Identify which cell holds the provided text, then report its [X, Y] central coordinate. 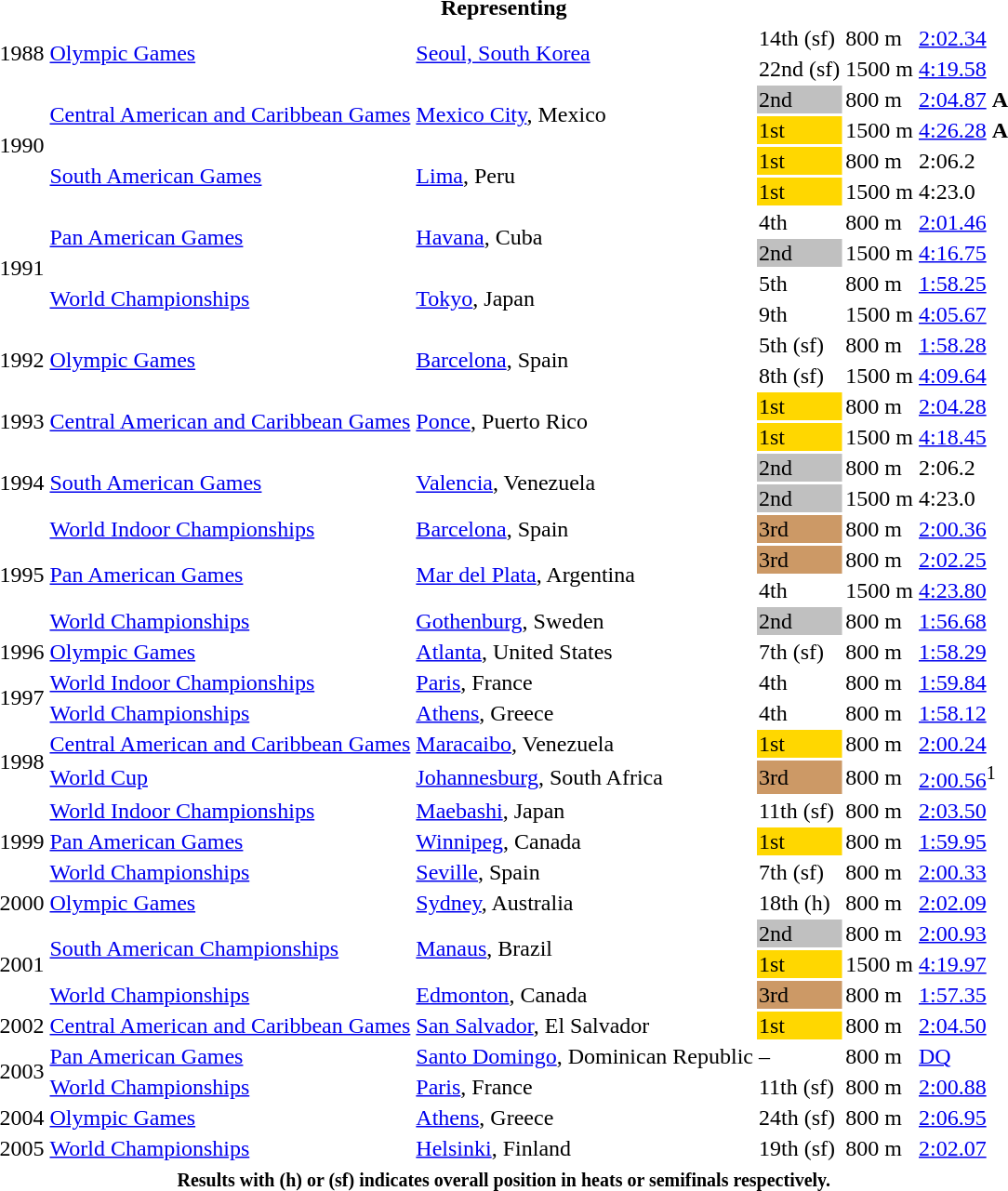
9th [799, 314]
Seoul, South Korea [585, 54]
5th [799, 284]
Sydney, Australia [585, 903]
8th (sf) [799, 376]
Maebashi, Japan [585, 811]
Mar del Plata, Argentina [585, 575]
Valencia, Venezuela [585, 483]
Havana, Cuba [585, 238]
22nd (sf) [799, 69]
Gothenburg, Sweden [585, 621]
Tokyo, Japan [585, 299]
14th (sf) [799, 38]
Helsinki, Finland [585, 1148]
South American Championships [231, 948]
– [799, 1056]
Lima, Peru [585, 177]
Seville, Spain [585, 872]
World Cup [231, 777]
5th (sf) [799, 345]
Ponce, Puerto Rico [585, 422]
19th (sf) [799, 1148]
Johannesburg, South Africa [585, 777]
Mexico City, Mexico [585, 115]
Maracaibo, Venezuela [585, 744]
24th (sf) [799, 1118]
Edmonton, Canada [585, 995]
Atlanta, United States [585, 652]
Santo Domingo, Dominican Republic [585, 1056]
Winnipeg, Canada [585, 841]
18th (h) [799, 903]
San Salvador, El Salvador [585, 1026]
Manaus, Brazil [585, 948]
